Capture the cell that displays the provided text and extract its [x, y] central coordinate. 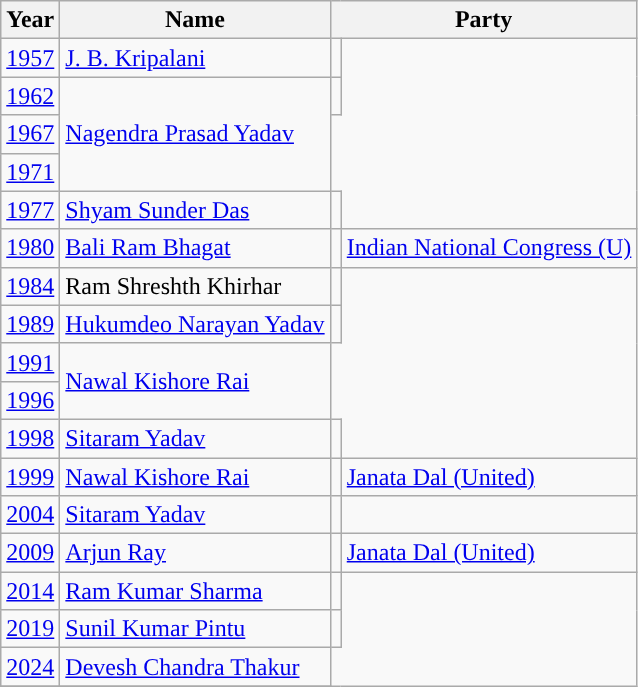
1977 [30, 210]
Sunil Kumar Pintu [195, 629]
Devesh Chandra Thakur [195, 667]
2014 [30, 591]
Party [484, 20]
J. B. Kripalani [195, 58]
1989 [30, 324]
Indian National Congress (U) [489, 248]
1980 [30, 248]
1999 [30, 477]
Arjun Ray [195, 553]
2009 [30, 553]
Ram Kumar Sharma [195, 591]
2024 [30, 667]
Bali Ram Bhagat [195, 248]
Name [195, 20]
2004 [30, 515]
1962 [30, 96]
1996 [30, 400]
Ram Shreshth Khirhar [195, 286]
1957 [30, 58]
1967 [30, 134]
Year [30, 20]
1971 [30, 172]
Shyam Sunder Das [195, 210]
Nagendra Prasad Yadav [195, 134]
1998 [30, 438]
2019 [30, 629]
1984 [30, 286]
Hukumdeo Narayan Yadav [195, 324]
1991 [30, 362]
